Return the (x, y) coordinate for the center point of the cell that contains the specified text.  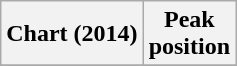
Chart (2014) (72, 34)
Peakposition (189, 34)
